For the text-containing cell, return its midpoint in [x, y] coordinate format. 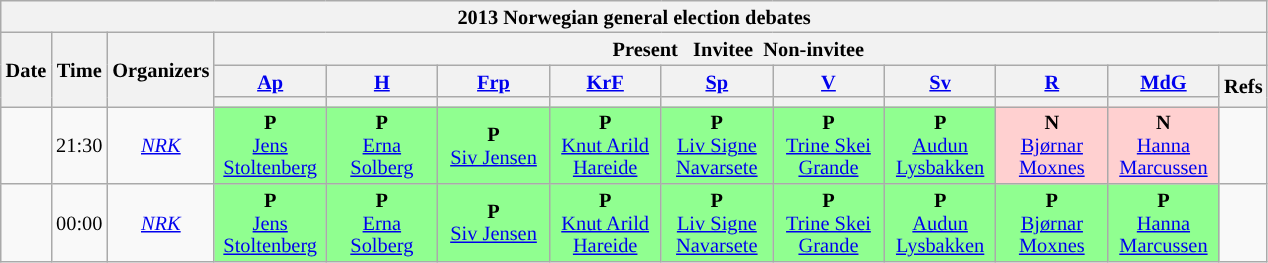
H [382, 81]
Ap [270, 81]
Time [79, 69]
NHanna Marcussen [1164, 144]
00:00 [79, 222]
Frp [494, 81]
Refs [1243, 86]
Organizers [160, 69]
Present Invitee Non-invitee [740, 48]
KrF [605, 81]
2013 Norwegian general election debates [634, 16]
21:30 [79, 144]
Sp [717, 81]
PHanna Marcussen [1164, 222]
NBjørnar Moxnes [1052, 144]
Date [26, 69]
V [829, 81]
R [1052, 81]
MdG [1164, 81]
Sv [940, 81]
PBjørnar Moxnes [1052, 222]
